For the text-containing cell, return its midpoint in [x, y] coordinate format. 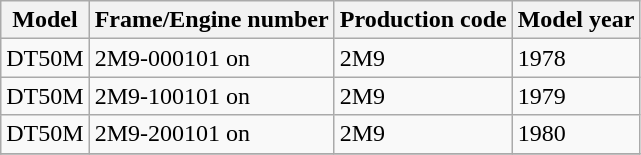
Production code [423, 20]
2M9-200101 on [212, 134]
Model [45, 20]
1980 [576, 134]
1978 [576, 58]
2M9-100101 on [212, 96]
1979 [576, 96]
Frame/Engine number [212, 20]
2M9-000101 on [212, 58]
Model year [576, 20]
